From the cell containing the given text, extract its center point as (x, y) coordinate. 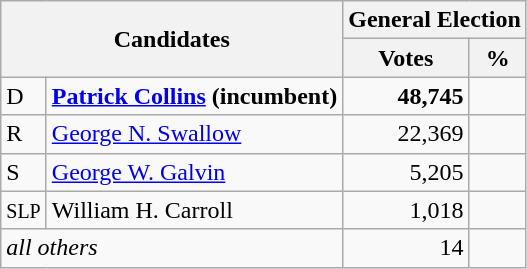
1,018 (406, 210)
% (498, 58)
SLP (24, 210)
Patrick Collins (incumbent) (194, 96)
General Election (435, 20)
D (24, 96)
Candidates (172, 39)
all others (172, 248)
William H. Carroll (194, 210)
George N. Swallow (194, 134)
48,745 (406, 96)
Votes (406, 58)
S (24, 172)
22,369 (406, 134)
14 (406, 248)
5,205 (406, 172)
George W. Galvin (194, 172)
R (24, 134)
